Provide the [X, Y] coordinate of the cell's center where the given text is located.  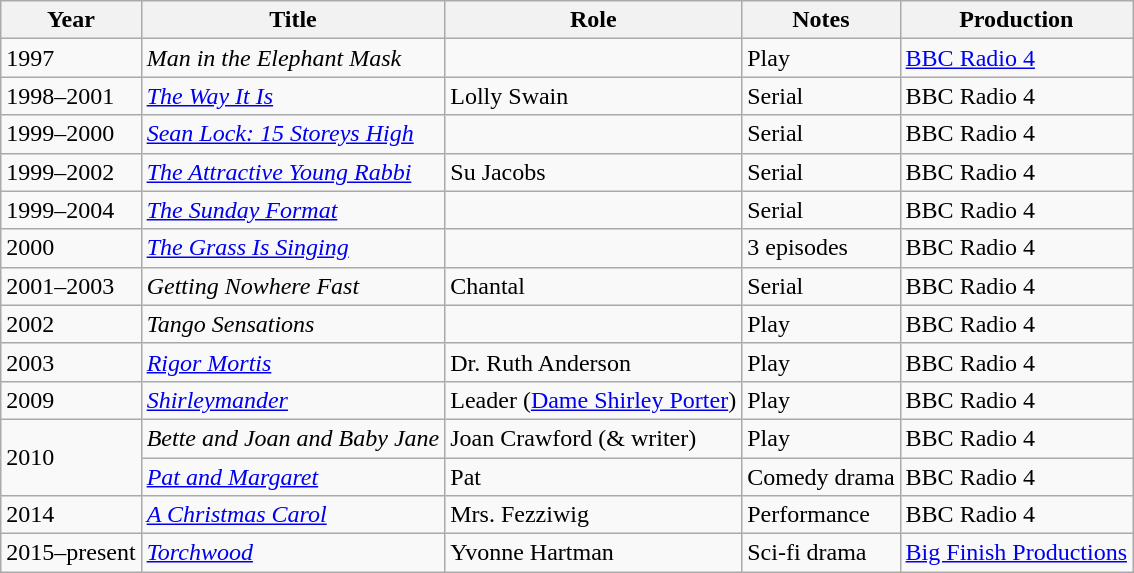
1999–2002 [71, 172]
2003 [71, 362]
1998–2001 [71, 96]
Sean Lock: 15 Storeys High [293, 134]
Role [594, 20]
Mrs. Fezziwig [594, 515]
Yvonne Hartman [594, 553]
Lolly Swain [594, 96]
Pat and Margaret [293, 477]
2000 [71, 248]
Year [71, 20]
Chantal [594, 286]
Getting Nowhere Fast [293, 286]
2009 [71, 400]
Shirleymander [293, 400]
Joan Crawford (& writer) [594, 438]
Bette and Joan and Baby Jane [293, 438]
Pat [594, 477]
1997 [71, 58]
Notes [821, 20]
Rigor Mortis [293, 362]
The Sunday Format [293, 210]
1999–2000 [71, 134]
Big Finish Productions [1016, 553]
Tango Sensations [293, 324]
Production [1016, 20]
2002 [71, 324]
Leader (Dame Shirley Porter) [594, 400]
Su Jacobs [594, 172]
1999–2004 [71, 210]
Sci-fi drama [821, 553]
2010 [71, 457]
Comedy drama [821, 477]
Dr. Ruth Anderson [594, 362]
The Attractive Young Rabbi [293, 172]
Man in the Elephant Mask [293, 58]
Title [293, 20]
2001–2003 [71, 286]
Performance [821, 515]
A Christmas Carol [293, 515]
2015–present [71, 553]
2014 [71, 515]
The Way It Is [293, 96]
Torchwood [293, 553]
The Grass Is Singing [293, 248]
3 episodes [821, 248]
